Scan for the cell matching the given text and deliver its [x, y] coordinate at center. 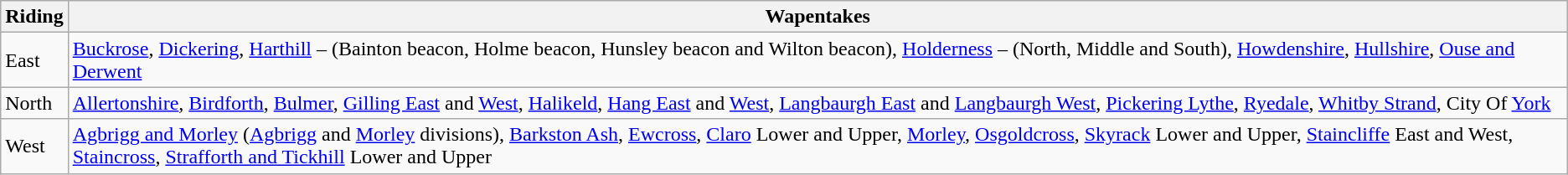
Riding [34, 17]
West [34, 146]
East [34, 60]
Wapentakes [818, 17]
North [34, 103]
